Determine the (x, y) coordinate at the center of the cell enclosing the given text.  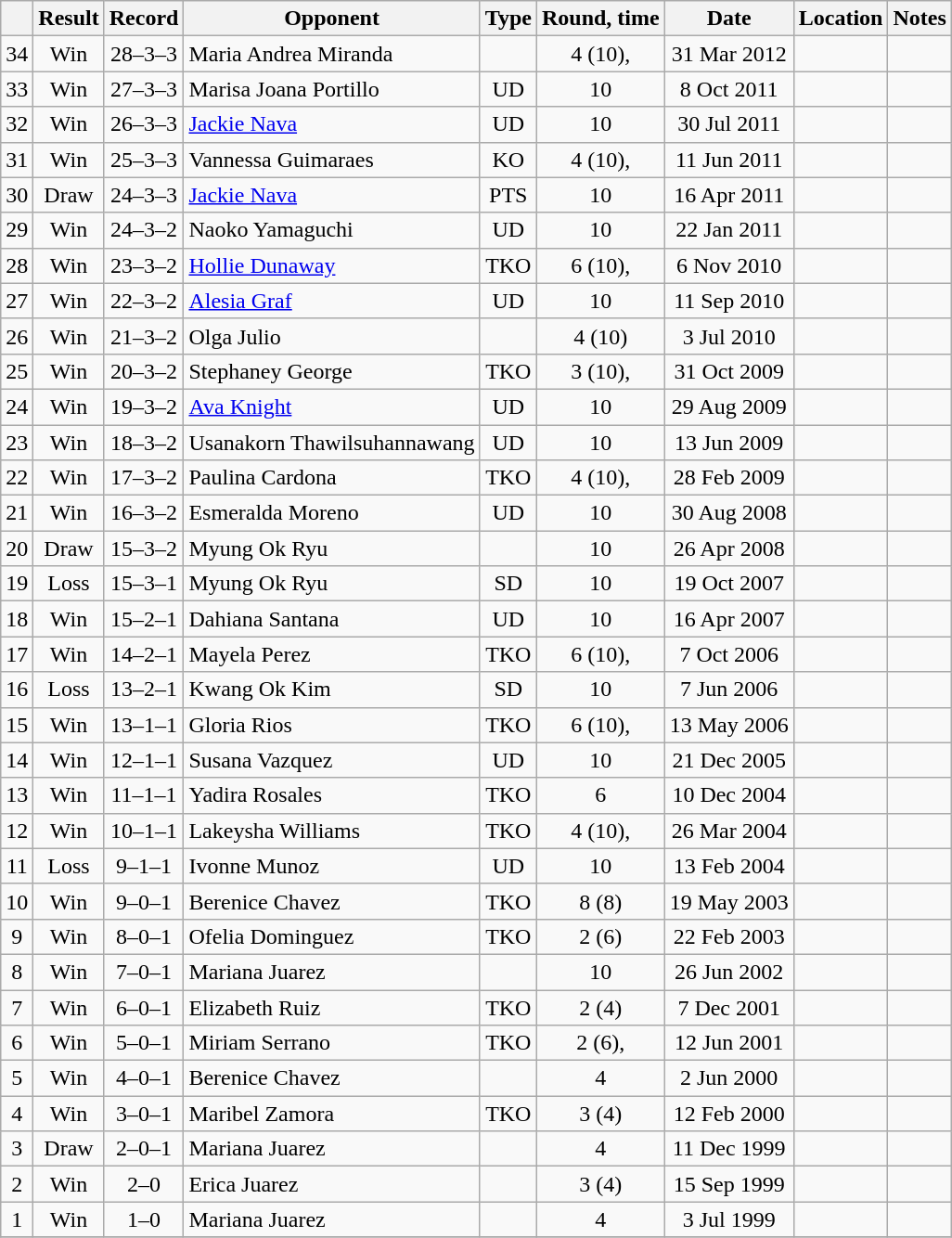
24–3–3 (144, 195)
Marisa Joana Portillo (332, 89)
Kwang Ok Kim (332, 690)
10 Dec 2004 (729, 795)
Date (729, 19)
20–3–2 (144, 371)
11–1–1 (144, 795)
3 Jul 1999 (729, 1219)
Notes (920, 19)
12 (17, 831)
Paulina Cardona (332, 478)
Record (144, 19)
25–3–3 (144, 160)
28 Feb 2009 (729, 478)
Alesia Graf (332, 301)
Gloria Rios (332, 725)
Olga Julio (332, 336)
26 (17, 336)
29 Aug 2009 (729, 406)
19–3–2 (144, 406)
3 Jul 2010 (729, 336)
7 Jun 2006 (729, 690)
6–0–1 (144, 1007)
23–3–2 (144, 265)
19 (17, 584)
7 Dec 2001 (729, 1007)
11 (17, 866)
28–3–3 (144, 54)
12 Jun 2001 (729, 1043)
15–2–1 (144, 619)
13–2–1 (144, 690)
29 (17, 230)
PTS (508, 195)
12–1–1 (144, 760)
15 (17, 725)
16–3–2 (144, 513)
21 Dec 2005 (729, 760)
20 (17, 548)
Vannessa Guimaraes (332, 160)
18 (17, 619)
31 (17, 160)
Naoko Yamaguchi (332, 230)
Maria Andrea Miranda (332, 54)
6 Nov 2010 (729, 265)
21–3–2 (144, 336)
2–0–1 (144, 1149)
7 Oct 2006 (729, 654)
23 (17, 443)
Erica Juarez (332, 1184)
15–3–2 (144, 548)
27 (17, 301)
24 (17, 406)
19 May 2003 (729, 901)
33 (17, 89)
26 Mar 2004 (729, 831)
16 Apr 2011 (729, 195)
16 (17, 690)
8–0–1 (144, 936)
22 Feb 2003 (729, 936)
2 Jun 2000 (729, 1078)
Maribel Zamora (332, 1114)
Result (69, 19)
Mayela Perez (332, 654)
Miriam Serrano (332, 1043)
11 Jun 2011 (729, 160)
25 (17, 371)
28 (17, 265)
14–2–1 (144, 654)
27–3–3 (144, 89)
18–3–2 (144, 443)
22 (17, 478)
26 Apr 2008 (729, 548)
31 Mar 2012 (729, 54)
17–3–2 (144, 478)
26 Jun 2002 (729, 972)
4–0–1 (144, 1078)
Dahiana Santana (332, 619)
22–3–2 (144, 301)
Usanakorn Thawilsuhannawang (332, 443)
11 Dec 1999 (729, 1149)
Yadira Rosales (332, 795)
2 (17, 1184)
Ofelia Dominguez (332, 936)
7 (17, 1007)
8 (17, 972)
2 (6) (600, 936)
8 (8) (600, 901)
14 (17, 760)
9–1–1 (144, 866)
1 (17, 1219)
3 (10), (600, 371)
Location (841, 19)
Stephaney George (332, 371)
13 Jun 2009 (729, 443)
31 Oct 2009 (729, 371)
Hollie Dunaway (332, 265)
KO (508, 160)
24–3–2 (144, 230)
Ivonne Munoz (332, 866)
19 Oct 2007 (729, 584)
7–0–1 (144, 972)
16 Apr 2007 (729, 619)
10–1–1 (144, 831)
11 Sep 2010 (729, 301)
Opponent (332, 19)
30 (17, 195)
Lakeysha Williams (332, 831)
Ava Knight (332, 406)
Susana Vazquez (332, 760)
21 (17, 513)
Esmeralda Moreno (332, 513)
13 (17, 795)
13–1–1 (144, 725)
2 (4) (600, 1007)
Round, time (600, 19)
8 Oct 2011 (729, 89)
3 (17, 1149)
17 (17, 654)
5 (17, 1078)
26–3–3 (144, 124)
30 Jul 2011 (729, 124)
15 Sep 1999 (729, 1184)
13 May 2006 (729, 725)
9 (17, 936)
15–3–1 (144, 584)
34 (17, 54)
30 Aug 2008 (729, 513)
2–0 (144, 1184)
9–0–1 (144, 901)
22 Jan 2011 (729, 230)
Type (508, 19)
32 (17, 124)
3–0–1 (144, 1114)
12 Feb 2000 (729, 1114)
2 (6), (600, 1043)
4 (10) (600, 336)
13 Feb 2004 (729, 866)
Elizabeth Ruiz (332, 1007)
5–0–1 (144, 1043)
1–0 (144, 1219)
